Return the [x, y] coordinate for the center point of the cell that contains the specified text.  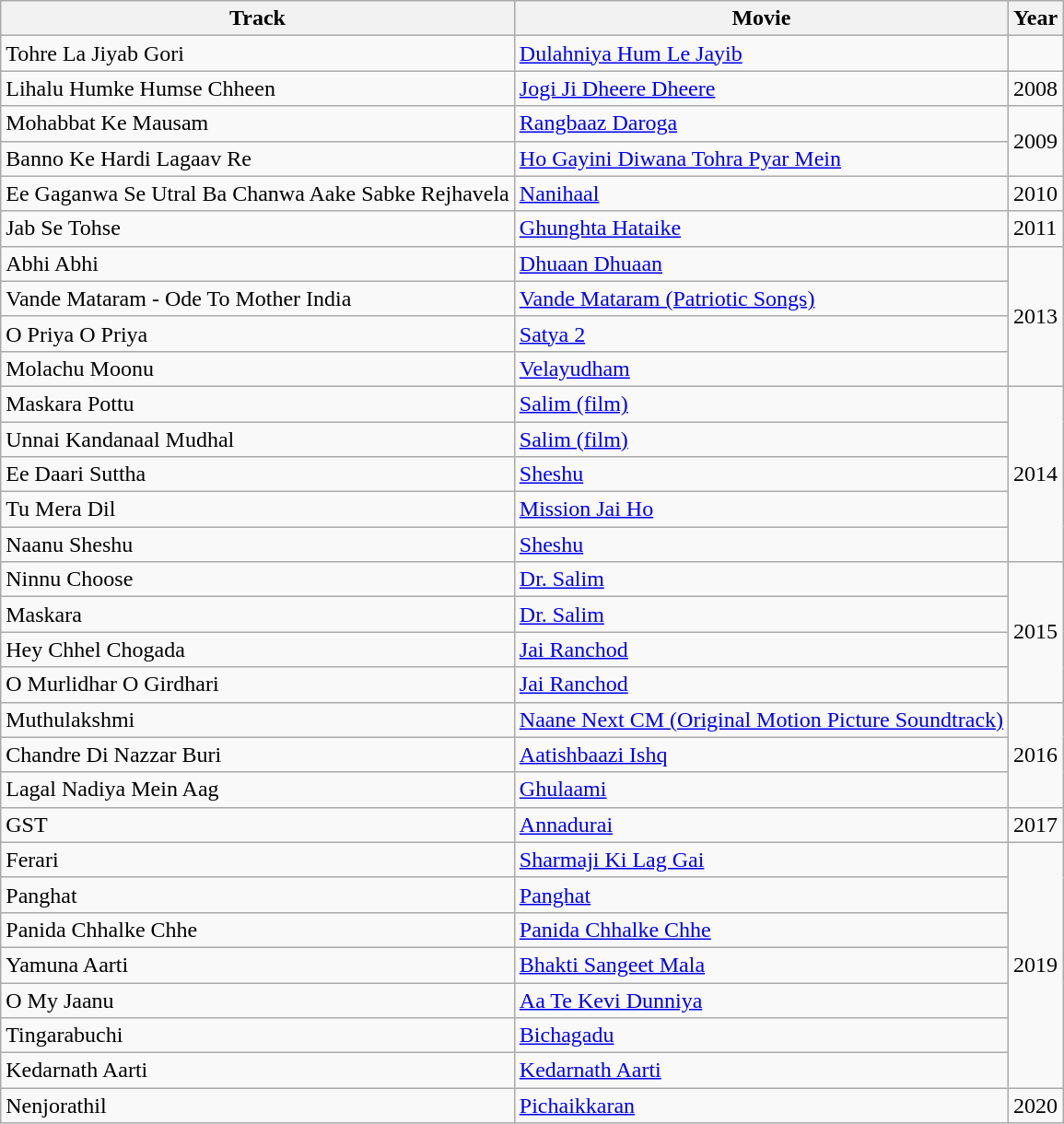
Movie [761, 18]
Chandre Di Nazzar Buri [258, 755]
O Murlidhar O Girdhari [258, 685]
Aatishbaazi Ishq [761, 755]
Naanu Sheshu [258, 544]
Vande Mataram (Patriotic Songs) [761, 299]
Sharmaji Ki Lag Gai [761, 860]
Rangbaaz Daroga [761, 123]
2015 [1035, 632]
2016 [1035, 755]
Jab Se Tohse [258, 228]
Maskara Pottu [258, 404]
Lagal Nadiya Mein Aag [258, 790]
Maskara [258, 615]
Hey Chhel Chogada [258, 650]
Naane Next CM (Original Motion Picture Soundtrack) [761, 720]
Tu Mera Dil [258, 509]
Bichagadu [761, 1036]
Satya 2 [761, 334]
Ninnu Choose [258, 580]
Yamuna Aarti [258, 965]
Dulahniya Hum Le Jayib [761, 53]
Ee Gaganwa Se Utral Ba Chanwa Aake Sabke Rejhavela [258, 193]
GST [258, 825]
Molachu Moonu [258, 369]
Velayudham [761, 369]
Ghunghta Hataike [761, 228]
Tohre La Jiyab Gori [258, 53]
Banno Ke Hardi Lagaav Re [258, 158]
Bhakti Sangeet Mala [761, 965]
Mohabbat Ke Mausam [258, 123]
2009 [1035, 141]
O My Jaanu [258, 1000]
Muthulakshmi [258, 720]
2019 [1035, 965]
Ferari [258, 860]
Vande Mataram - Ode To Mother India [258, 299]
Unnai Kandanaal Mudhal [258, 439]
Abhi Abhi [258, 263]
Tingarabuchi [258, 1036]
Ee Daari Suttha [258, 474]
Nenjorathil [258, 1106]
Annadurai [761, 825]
2013 [1035, 316]
Mission Jai Ho [761, 509]
Ghulaami [761, 790]
Ho Gayini Diwana Tohra Pyar Mein [761, 158]
O Priya O Priya [258, 334]
Lihalu Humke Humse Chheen [258, 88]
Year [1035, 18]
Aa Te Kevi Dunniya [761, 1000]
Dhuaan Dhuaan [761, 263]
2020 [1035, 1106]
2017 [1035, 825]
2014 [1035, 474]
Jogi Ji Dheere Dheere [761, 88]
Pichaikkaran [761, 1106]
2011 [1035, 228]
2008 [1035, 88]
2010 [1035, 193]
Track [258, 18]
Nanihaal [761, 193]
